Locate the cell with the specified text and output its (X, Y) center coordinate. 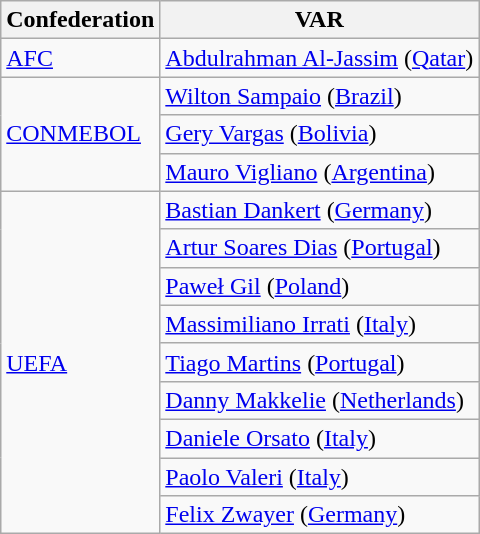
UEFA (80, 362)
Bastian Dankert (Germany) (320, 210)
Wilton Sampaio (Brazil) (320, 96)
AFC (80, 58)
Mauro Vigliano (Argentina) (320, 172)
Abdulrahman Al-Jassim (Qatar) (320, 58)
Danny Makkelie (Netherlands) (320, 400)
Tiago Martins (Portugal) (320, 362)
VAR (320, 20)
Felix Zwayer (Germany) (320, 515)
Massimiliano Irrati (Italy) (320, 324)
Paweł Gil (Poland) (320, 286)
Daniele Orsato (Italy) (320, 438)
Confederation (80, 20)
Gery Vargas (Bolivia) (320, 134)
CONMEBOL (80, 134)
Paolo Valeri (Italy) (320, 477)
Artur Soares Dias (Portugal) (320, 248)
